Determine the [X, Y] coordinate at the center of the cell enclosing the given text.  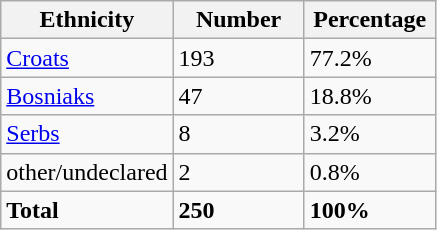
77.2% [370, 58]
47 [238, 96]
193 [238, 58]
Bosniaks [87, 96]
8 [238, 134]
18.8% [370, 96]
0.8% [370, 172]
Percentage [370, 20]
Total [87, 210]
Serbs [87, 134]
250 [238, 210]
other/undeclared [87, 172]
Ethnicity [87, 20]
100% [370, 210]
2 [238, 172]
Number [238, 20]
Croats [87, 58]
3.2% [370, 134]
